Locate the cell with the specified text and output its (X, Y) center coordinate. 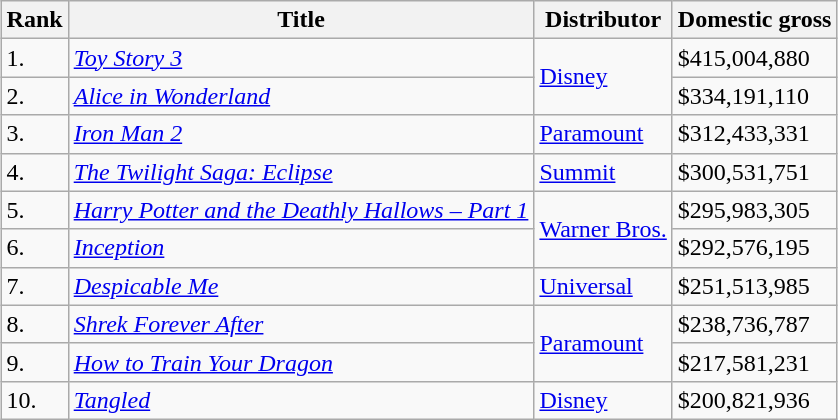
8. (34, 324)
Shrek Forever After (301, 324)
Harry Potter and the Deathly Hallows – Part 1 (301, 210)
Alice in Wonderland (301, 96)
How to Train Your Dragon (301, 362)
$217,581,231 (754, 362)
1. (34, 58)
2. (34, 96)
6. (34, 248)
$295,983,305 (754, 210)
Rank (34, 20)
Warner Bros. (603, 229)
4. (34, 172)
Inception (301, 248)
Summit (603, 172)
$292,576,195 (754, 248)
Iron Man 2 (301, 134)
10. (34, 400)
Tangled (301, 400)
Distributor (603, 20)
$251,513,985 (754, 286)
$300,531,751 (754, 172)
The Twilight Saga: Eclipse (301, 172)
Toy Story 3 (301, 58)
Domestic gross (754, 20)
$415,004,880 (754, 58)
$334,191,110 (754, 96)
$200,821,936 (754, 400)
3. (34, 134)
9. (34, 362)
7. (34, 286)
5. (34, 210)
Despicable Me (301, 286)
$238,736,787 (754, 324)
$312,433,331 (754, 134)
Title (301, 20)
Universal (603, 286)
